Determine the (X, Y) coordinate at the center of the cell enclosing the given text.  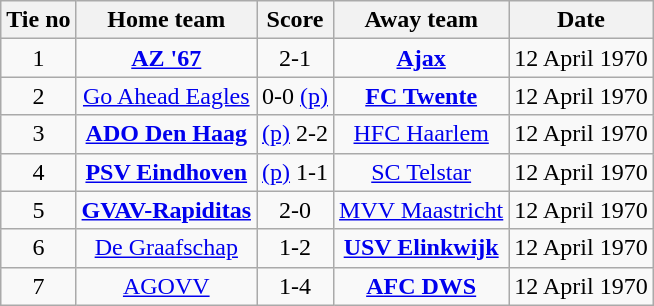
4 (38, 172)
1 (38, 58)
SC Telstar (422, 172)
HFC Haarlem (422, 134)
3 (38, 134)
2-1 (294, 58)
2 (38, 96)
Go Ahead Eagles (166, 96)
FC Twente (422, 96)
Ajax (422, 58)
Away team (422, 20)
Home team (166, 20)
5 (38, 210)
7 (38, 286)
GVAV-Rapiditas (166, 210)
MVV Maastricht (422, 210)
USV Elinkwijk (422, 248)
Score (294, 20)
6 (38, 248)
ADO Den Haag (166, 134)
PSV Eindhoven (166, 172)
1-2 (294, 248)
De Graafschap (166, 248)
AGOVV (166, 286)
Tie no (38, 20)
AZ '67 (166, 58)
2-0 (294, 210)
0-0 (p) (294, 96)
AFC DWS (422, 286)
Date (581, 20)
(p) 1-1 (294, 172)
1-4 (294, 286)
(p) 2-2 (294, 134)
